Return [X, Y] of the center of cell containing provided text 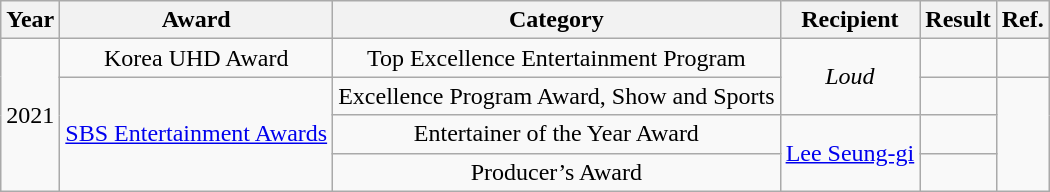
Excellence Program Award, Show and Sports [556, 96]
Recipient [850, 20]
Producer’s Award [556, 172]
Loud [850, 77]
Korea UHD Award [196, 58]
Result [958, 20]
Category [556, 20]
Year [30, 20]
SBS Entertainment Awards [196, 134]
Ref. [1022, 20]
2021 [30, 115]
Top Excellence Entertainment Program [556, 58]
Lee Seung-gi [850, 153]
Entertainer of the Year Award [556, 134]
Award [196, 20]
